Capture the cell that displays the provided text and extract its (X, Y) central coordinate. 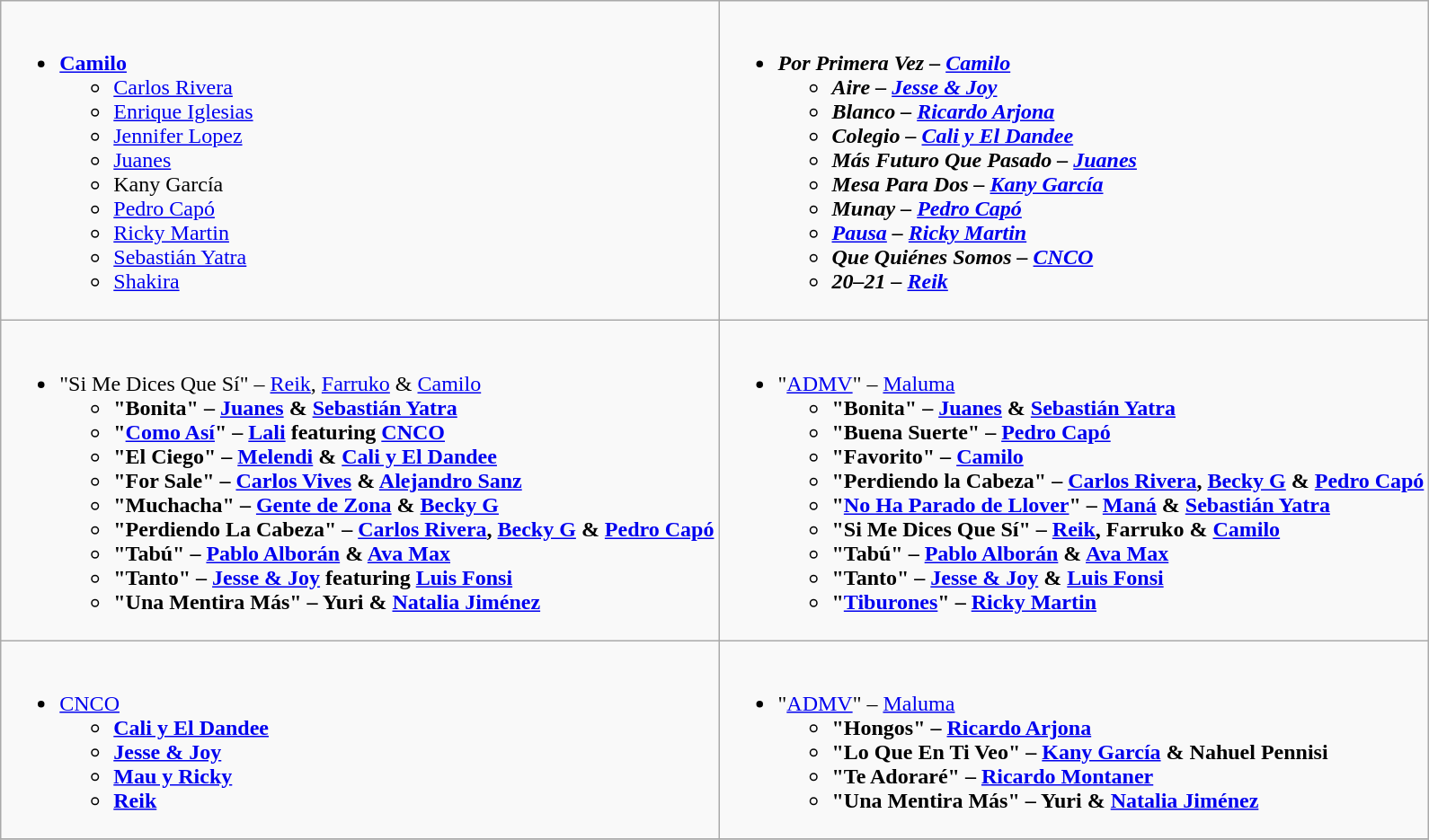
CNCOCali y El DandeeJesse & JoyMau y RickyReik (359, 740)
CamiloCarlos RiveraEnrique IglesiasJennifer LopezJuanesKany GarcíaPedro CapóRicky MartinSebastián YatraShakira (359, 161)
